Locate the cell with the specified text and output its (X, Y) center coordinate. 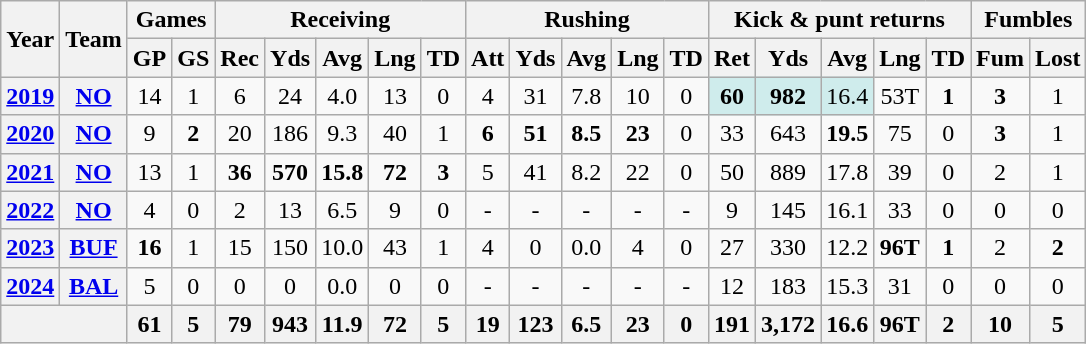
7.8 (586, 96)
79 (240, 324)
53T (900, 96)
GP (149, 58)
943 (290, 324)
Team (94, 39)
123 (536, 324)
8.5 (586, 134)
11.9 (342, 324)
2021 (30, 172)
2019 (30, 96)
24 (290, 96)
9.3 (342, 134)
Games (170, 20)
16 (149, 248)
3,172 (788, 324)
145 (788, 210)
39 (900, 172)
Receiving (340, 20)
Ret (732, 58)
50 (732, 172)
330 (788, 248)
16.6 (848, 324)
186 (290, 134)
BUF (94, 248)
Fumbles (1028, 20)
19 (488, 324)
15.8 (342, 172)
43 (395, 248)
643 (788, 134)
4.0 (342, 96)
15 (240, 248)
183 (788, 286)
51 (536, 134)
2023 (30, 248)
41 (536, 172)
40 (395, 134)
570 (290, 172)
Fum (1000, 58)
17.8 (848, 172)
12 (732, 286)
16.1 (848, 210)
2024 (30, 286)
60 (732, 96)
27 (732, 248)
75 (900, 134)
36 (240, 172)
982 (788, 96)
Year (30, 39)
191 (732, 324)
15.3 (848, 286)
22 (638, 172)
150 (290, 248)
16.4 (848, 96)
12.2 (848, 248)
Rec (240, 58)
BAL (94, 286)
2020 (30, 134)
889 (788, 172)
Lost (1058, 58)
2022 (30, 210)
61 (149, 324)
8.2 (586, 172)
Att (488, 58)
Kick & punt returns (839, 20)
14 (149, 96)
19.5 (848, 134)
20 (240, 134)
Rushing (588, 20)
GS (194, 58)
10.0 (342, 248)
